Extract the (X, Y) coordinate from the center of the cell holding the provided text.  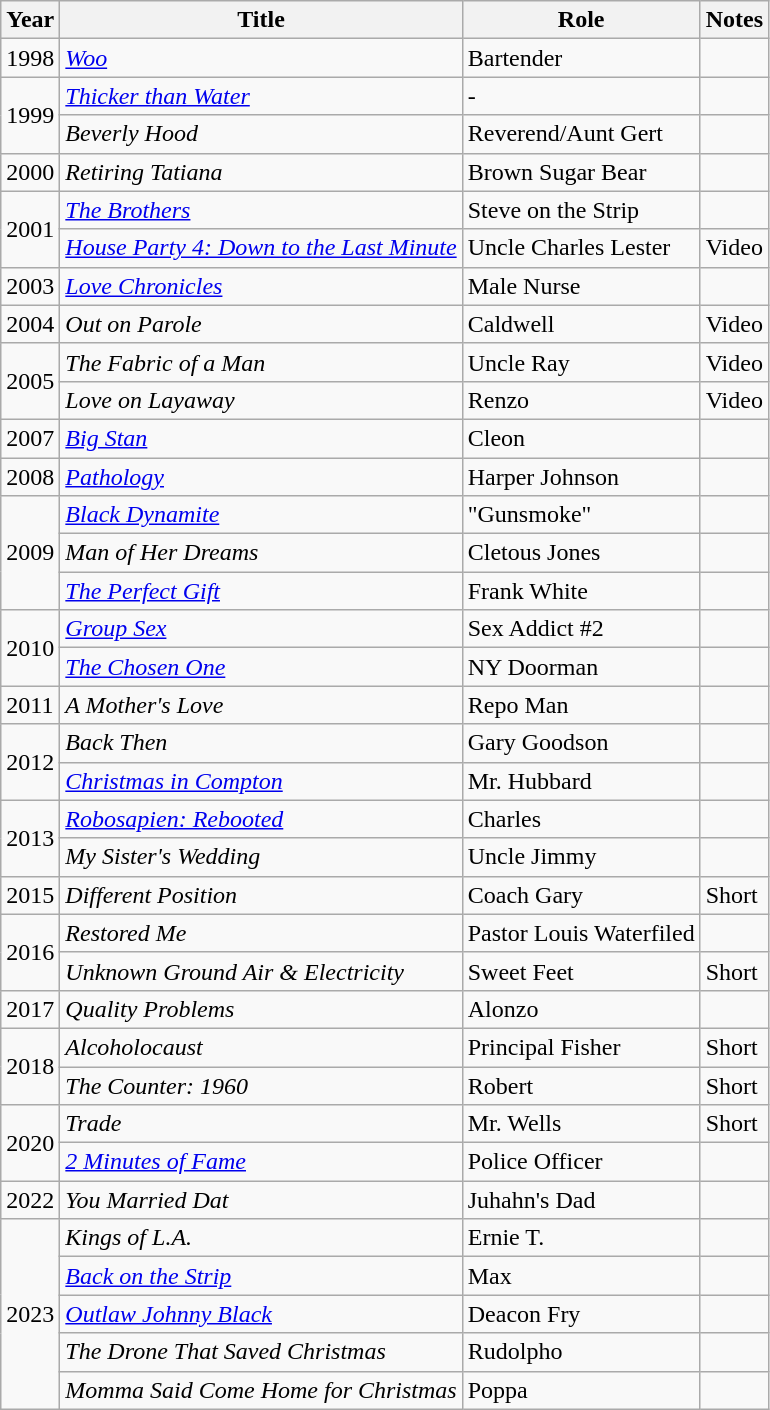
Back on the Strip (261, 1276)
Rudolpho (581, 1352)
Alonzo (581, 1009)
1999 (30, 115)
You Married Dat (261, 1200)
NY Doorman (581, 667)
2023 (30, 1314)
2004 (30, 324)
- (581, 96)
Brown Sugar Bear (581, 172)
Cleon (581, 438)
Back Then (261, 743)
The Perfect Gift (261, 591)
2017 (30, 1009)
Woo (261, 58)
2000 (30, 172)
Gary Goodson (581, 743)
Juhahn's Dad (581, 1200)
Uncle Jimmy (581, 857)
The Brothers (261, 210)
The Chosen One (261, 667)
Police Officer (581, 1162)
Mr. Hubbard (581, 781)
Love Chronicles (261, 286)
Male Nurse (581, 286)
Pathology (261, 477)
Trade (261, 1124)
2018 (30, 1066)
Uncle Ray (581, 362)
The Fabric of a Man (261, 362)
The Drone That Saved Christmas (261, 1352)
"Gunsmoke" (581, 515)
1998 (30, 58)
Ernie T. (581, 1238)
2020 (30, 1143)
Principal Fisher (581, 1047)
Mr. Wells (581, 1124)
Max (581, 1276)
Harper Johnson (581, 477)
Reverend/Aunt Gert (581, 134)
Steve on the Strip (581, 210)
Unknown Ground Air & Electricity (261, 971)
A Mother's Love (261, 705)
Love on Layaway (261, 400)
Beverly Hood (261, 134)
The Counter: 1960 (261, 1085)
Momma Said Come Home for Christmas (261, 1390)
Different Position (261, 895)
2 Minutes of Fame (261, 1162)
Uncle Charles Lester (581, 248)
House Party 4: Down to the Last Minute (261, 248)
2022 (30, 1200)
Big Stan (261, 438)
Deacon Fry (581, 1314)
2010 (30, 648)
Robosapien: Rebooted (261, 819)
Caldwell (581, 324)
My Sister's Wedding (261, 857)
2015 (30, 895)
Christmas in Compton (261, 781)
Sex Addict #2 (581, 629)
Coach Gary (581, 895)
Robert (581, 1085)
2007 (30, 438)
Restored Me (261, 933)
Year (30, 20)
2011 (30, 705)
Poppa (581, 1390)
2008 (30, 477)
Pastor Louis Waterfiled (581, 933)
Kings of L.A. (261, 1238)
Sweet Feet (581, 971)
Charles (581, 819)
Cletous Jones (581, 553)
Notes (734, 20)
Alcoholocaust (261, 1047)
Repo Man (581, 705)
2005 (30, 381)
Retiring Tatiana (261, 172)
Out on Parole (261, 324)
Quality Problems (261, 1009)
Black Dynamite (261, 515)
Thicker than Water (261, 96)
Outlaw Johnny Black (261, 1314)
2003 (30, 286)
Role (581, 20)
2012 (30, 762)
Renzo (581, 400)
Group Sex (261, 629)
Frank White (581, 591)
2013 (30, 838)
2016 (30, 952)
Bartender (581, 58)
2009 (30, 553)
Title (261, 20)
Man of Her Dreams (261, 553)
2001 (30, 229)
